Determine the (x, y) coordinate at the center of the cell enclosing the given text.  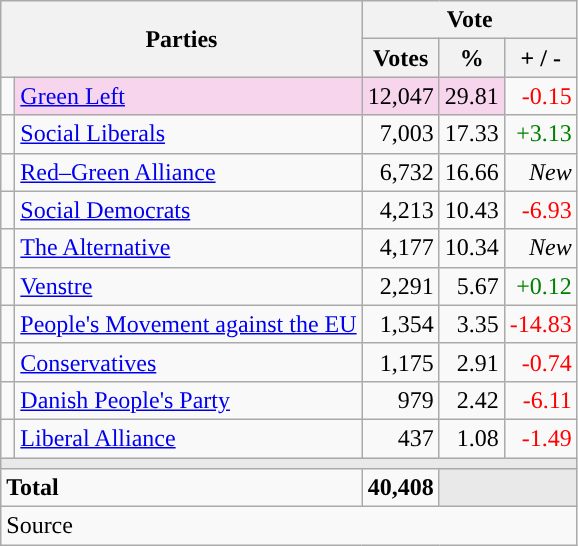
40,408 (400, 488)
Danish People's Party (188, 400)
-1.49 (540, 438)
Votes (400, 58)
Total (182, 488)
Source (290, 526)
5.67 (472, 286)
10.34 (472, 248)
12,047 (400, 96)
3.35 (472, 324)
1,175 (400, 362)
Social Liberals (188, 134)
Liberal Alliance (188, 438)
+ / - (540, 58)
1,354 (400, 324)
979 (400, 400)
Green Left (188, 96)
+0.12 (540, 286)
2.91 (472, 362)
29.81 (472, 96)
1.08 (472, 438)
-6.11 (540, 400)
2.42 (472, 400)
-14.83 (540, 324)
Parties (182, 39)
4,177 (400, 248)
16.66 (472, 172)
6,732 (400, 172)
4,213 (400, 210)
Venstre (188, 286)
% (472, 58)
Red–Green Alliance (188, 172)
People's Movement against the EU (188, 324)
-0.15 (540, 96)
2,291 (400, 286)
Conservatives (188, 362)
7,003 (400, 134)
437 (400, 438)
17.33 (472, 134)
+3.13 (540, 134)
Vote (470, 20)
Social Democrats (188, 210)
The Alternative (188, 248)
10.43 (472, 210)
-6.93 (540, 210)
-0.74 (540, 362)
